Return the (x, y) coordinate for the center point of the cell that contains the specified text.  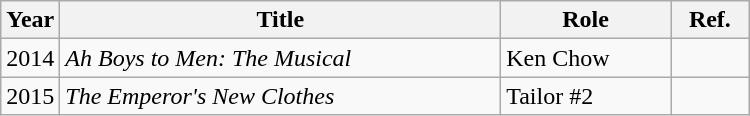
Title (280, 20)
2015 (30, 96)
The Emperor's New Clothes (280, 96)
Year (30, 20)
Role (586, 20)
2014 (30, 58)
Tailor #2 (586, 96)
Ken Chow (586, 58)
Ref. (710, 20)
Ah Boys to Men: The Musical (280, 58)
